Scan for the cell matching the given text and deliver its [x, y] coordinate at center. 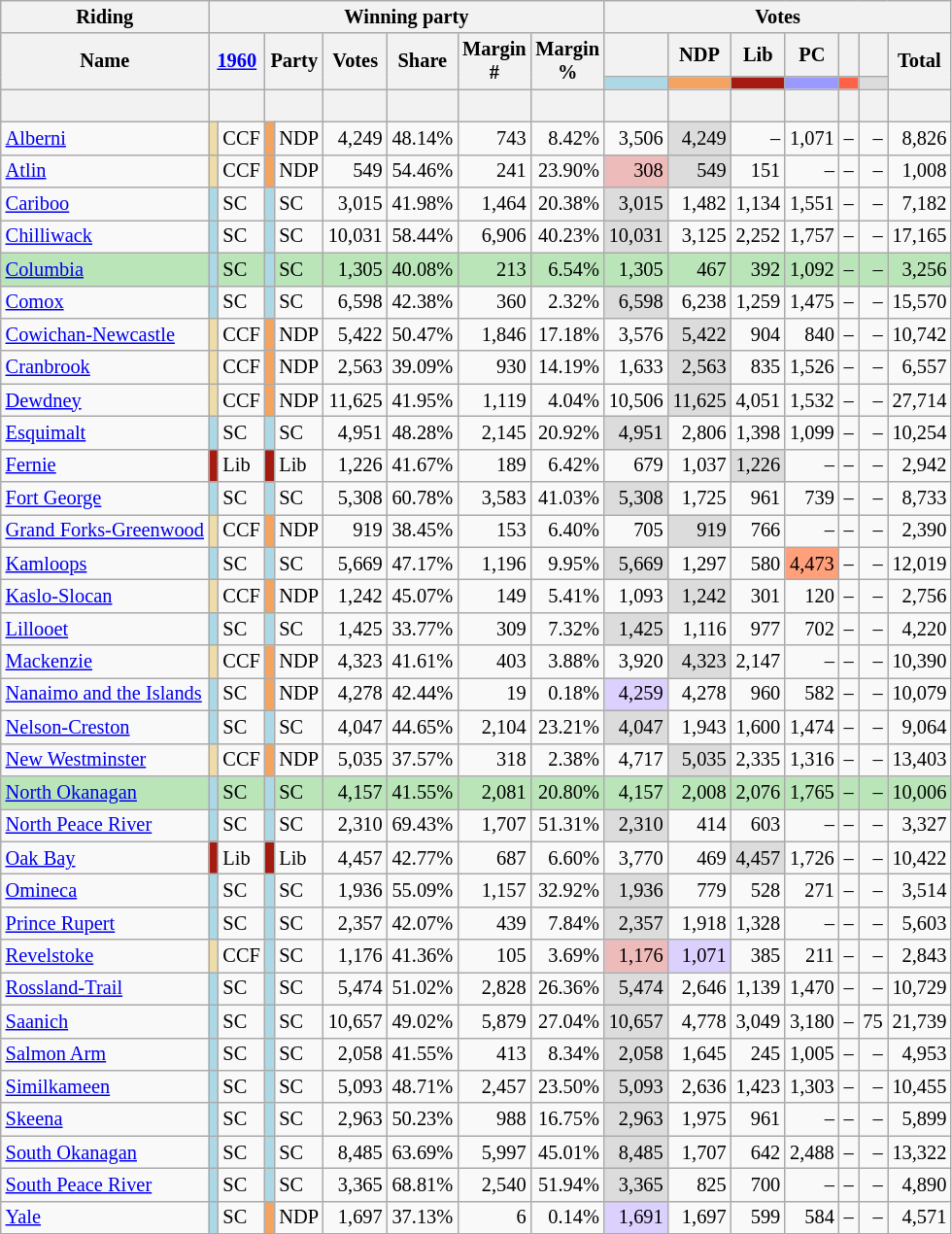
13,403 [920, 760]
Cariboo [105, 204]
12,019 [920, 564]
2,636 [699, 1086]
739 [812, 498]
42.38% [424, 302]
Skeena [105, 1119]
840 [812, 334]
2,828 [493, 988]
2,457 [493, 1086]
5,879 [493, 1021]
32.92% [567, 890]
Kamloops [105, 564]
1,005 [812, 1054]
3,049 [759, 1021]
1,099 [812, 432]
2,081 [493, 792]
120 [812, 596]
Riding [105, 17]
599 [759, 1217]
Alberni [105, 138]
4,220 [920, 629]
41.36% [424, 956]
37.57% [424, 760]
Prince Rupert [105, 923]
603 [759, 825]
8.34% [567, 1054]
27,714 [920, 400]
39.09% [424, 367]
8,826 [920, 138]
743 [493, 138]
55.09% [424, 890]
1,157 [493, 890]
580 [759, 564]
1,423 [759, 1086]
1,765 [812, 792]
1,134 [759, 204]
1,918 [699, 923]
1,297 [699, 564]
Kaslo-Slocan [105, 596]
Similkameen [105, 1086]
Atlin [105, 171]
1,398 [759, 432]
705 [636, 531]
16.75% [567, 1119]
271 [812, 890]
439 [493, 923]
4,717 [636, 760]
1,757 [812, 236]
1,116 [699, 629]
9,064 [920, 727]
Oak Bay [105, 858]
45.07% [424, 596]
17,165 [920, 236]
7.84% [567, 923]
766 [759, 531]
930 [493, 367]
1,464 [493, 204]
1,633 [636, 367]
42.07% [424, 923]
51.31% [567, 825]
Saanich [105, 1021]
Share [424, 61]
1,475 [812, 302]
2,145 [493, 432]
189 [493, 465]
403 [493, 662]
54.46% [424, 171]
3,514 [920, 890]
Salmon Arm [105, 1054]
4,890 [920, 1184]
360 [493, 302]
63.69% [424, 1152]
6 [493, 1217]
211 [812, 956]
1,470 [812, 988]
3,576 [636, 334]
779 [699, 890]
1,119 [493, 400]
1,259 [759, 302]
2.38% [567, 760]
245 [759, 1054]
6,906 [493, 236]
2,806 [699, 432]
318 [493, 760]
241 [493, 171]
3,327 [920, 825]
2,008 [699, 792]
41.98% [424, 204]
Lillooet [105, 629]
1,846 [493, 334]
10,254 [920, 432]
2,390 [920, 531]
467 [699, 269]
3,125 [699, 236]
19 [493, 694]
48.28% [424, 432]
3,506 [636, 138]
23.21% [567, 727]
23.50% [567, 1086]
0.14% [567, 1217]
679 [636, 465]
1,196 [493, 564]
2,646 [699, 988]
Rossland-Trail [105, 988]
1,093 [636, 596]
33.77% [424, 629]
4,259 [636, 694]
44.65% [424, 727]
1,532 [812, 400]
21,739 [920, 1021]
3,180 [812, 1021]
Nanaimo and the Islands [105, 694]
3.69% [567, 956]
23.90% [567, 171]
14.19% [567, 367]
2,942 [920, 465]
48.71% [424, 1086]
58.44% [424, 236]
2,540 [493, 1184]
Total [920, 61]
1,316 [812, 760]
Esquimalt [105, 432]
413 [493, 1054]
Nelson-Creston [105, 727]
1,551 [812, 204]
45.01% [567, 1152]
10,506 [636, 400]
38.45% [424, 531]
10,390 [920, 662]
9.95% [567, 564]
47.17% [424, 564]
3,920 [636, 662]
8,733 [920, 498]
825 [699, 1184]
6.54% [567, 269]
5,997 [493, 1152]
20.92% [567, 432]
6.40% [567, 531]
41.67% [424, 465]
4,473 [812, 564]
4.04% [567, 400]
13,322 [920, 1152]
213 [493, 269]
PC [812, 54]
1,482 [699, 204]
835 [759, 367]
1,943 [699, 727]
7,182 [920, 204]
904 [759, 334]
New Westminster [105, 760]
960 [759, 694]
Comox [105, 302]
2,252 [759, 236]
17.18% [567, 334]
1,328 [759, 923]
50.47% [424, 334]
414 [699, 825]
528 [759, 890]
0.18% [567, 694]
2,756 [920, 596]
2,488 [812, 1152]
385 [759, 956]
Yale [105, 1217]
1,645 [699, 1054]
5,899 [920, 1119]
1,092 [812, 269]
3,583 [493, 498]
41.03% [567, 498]
469 [699, 858]
49.02% [424, 1021]
1960 [237, 61]
10,455 [920, 1086]
20.80% [567, 792]
1,600 [759, 727]
4,778 [699, 1021]
3,770 [636, 858]
1,139 [759, 988]
60.78% [424, 498]
6.42% [567, 465]
584 [812, 1217]
308 [636, 171]
40.08% [424, 269]
5,603 [920, 923]
3.88% [567, 662]
1,725 [699, 498]
392 [759, 269]
149 [493, 596]
2.32% [567, 302]
37.13% [424, 1217]
309 [493, 629]
Chilliwack [105, 236]
69.43% [424, 825]
2,076 [759, 792]
75 [873, 1021]
582 [812, 694]
51.02% [424, 988]
Mackenzie [105, 662]
151 [759, 171]
15,570 [920, 302]
50.23% [424, 1119]
6.60% [567, 858]
702 [812, 629]
6,557 [920, 367]
10,729 [920, 988]
40.23% [567, 236]
10,742 [920, 334]
301 [759, 596]
South Peace River [105, 1184]
5.41% [567, 596]
Columbia [105, 269]
687 [493, 858]
Margin% [567, 61]
41.95% [424, 400]
Margin# [493, 61]
42.77% [424, 858]
4,051 [759, 400]
Revelstoke [105, 956]
1,008 [920, 171]
Winning party [406, 17]
Dewdney [105, 400]
2,104 [493, 727]
41.61% [424, 662]
10,422 [920, 858]
1,474 [812, 727]
3,256 [920, 269]
North Okanagan [105, 792]
20.38% [567, 204]
Party [294, 61]
8.42% [567, 138]
68.81% [424, 1184]
Cowichan-Newcastle [105, 334]
Cranbrook [105, 367]
153 [493, 531]
South Okanagan [105, 1152]
977 [759, 629]
Fernie [105, 465]
2,335 [759, 760]
1,726 [812, 858]
51.94% [567, 1184]
Name [105, 61]
642 [759, 1152]
Omineca [105, 890]
48.14% [424, 138]
Grand Forks-Greenwood [105, 531]
1,526 [812, 367]
1,303 [812, 1086]
1,975 [699, 1119]
Fort George [105, 498]
27.04% [567, 1021]
1,037 [699, 465]
42.44% [424, 694]
988 [493, 1119]
26.36% [567, 988]
1,691 [636, 1217]
7.32% [567, 629]
6,238 [699, 302]
North Peace River [105, 825]
10,079 [920, 694]
4,953 [920, 1054]
2,147 [759, 662]
4,571 [920, 1217]
10,006 [920, 792]
2,843 [920, 956]
700 [759, 1184]
105 [493, 956]
